Scan for the cell matching the given text and deliver its (X, Y) coordinate at center. 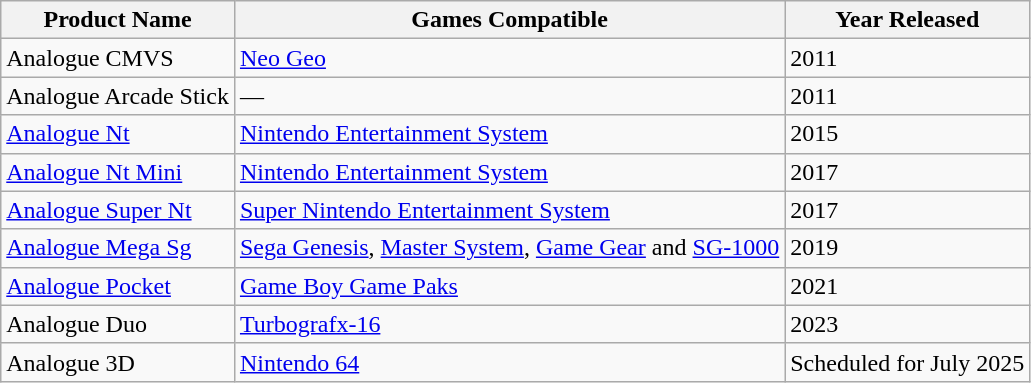
Analogue Super Nt (118, 210)
Scheduled for July 2025 (908, 362)
Year Released (908, 20)
2019 (908, 248)
Super Nintendo Entertainment System (509, 210)
Analogue Pocket (118, 286)
Analogue Nt Mini (118, 172)
— (509, 96)
Analogue Arcade Stick (118, 96)
Games Compatible (509, 20)
Game Boy Game Paks (509, 286)
Nintendo 64 (509, 362)
Sega Genesis, Master System, Game Gear and SG-1000 (509, 248)
2015 (908, 134)
Product Name (118, 20)
2023 (908, 324)
2021 (908, 286)
Analogue Nt (118, 134)
Neo Geo (509, 58)
Analogue Duo (118, 324)
Analogue 3D (118, 362)
Turbografx-16 (509, 324)
Analogue Mega Sg (118, 248)
Analogue CMVS (118, 58)
